Return (x, y) of the center of cell containing provided text 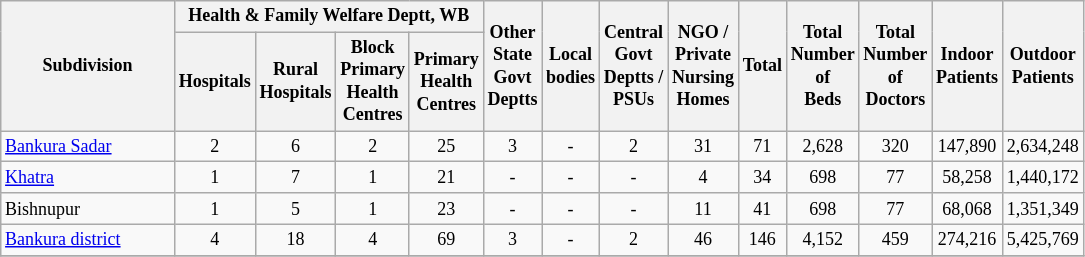
320 (896, 146)
2,628 (822, 146)
274,216 (968, 240)
BlockPrimaryHealthCentres (373, 82)
21 (446, 178)
11 (704, 208)
41 (762, 208)
RuralHospitals (296, 82)
46 (704, 240)
Hospitals (214, 82)
2,634,248 (1042, 146)
OutdoorPatients (1042, 66)
7 (296, 178)
1,440,172 (1042, 178)
459 (896, 240)
TotalNumberofDoctors (896, 66)
CentralGovtDeptts /PSUs (633, 66)
1,351,349 (1042, 208)
18 (296, 240)
5,425,769 (1042, 240)
146 (762, 240)
71 (762, 146)
Bankura Sadar (88, 146)
34 (762, 178)
5 (296, 208)
Localbodies (571, 66)
58,258 (968, 178)
IndoorPatients (968, 66)
23 (446, 208)
6 (296, 146)
TotalNumberofBeds (822, 66)
Subdivision (88, 66)
Total (762, 66)
NGO /PrivateNursingHomes (704, 66)
68,068 (968, 208)
PrimaryHealthCentres (446, 82)
69 (446, 240)
Khatra (88, 178)
Health & Family Welfare Deptt, WB (328, 16)
Bishnupur (88, 208)
4,152 (822, 240)
OtherStateGovtDeptts (512, 66)
147,890 (968, 146)
25 (446, 146)
Bankura district (88, 240)
31 (704, 146)
